For the text-containing cell, return its midpoint in (X, Y) coordinate format. 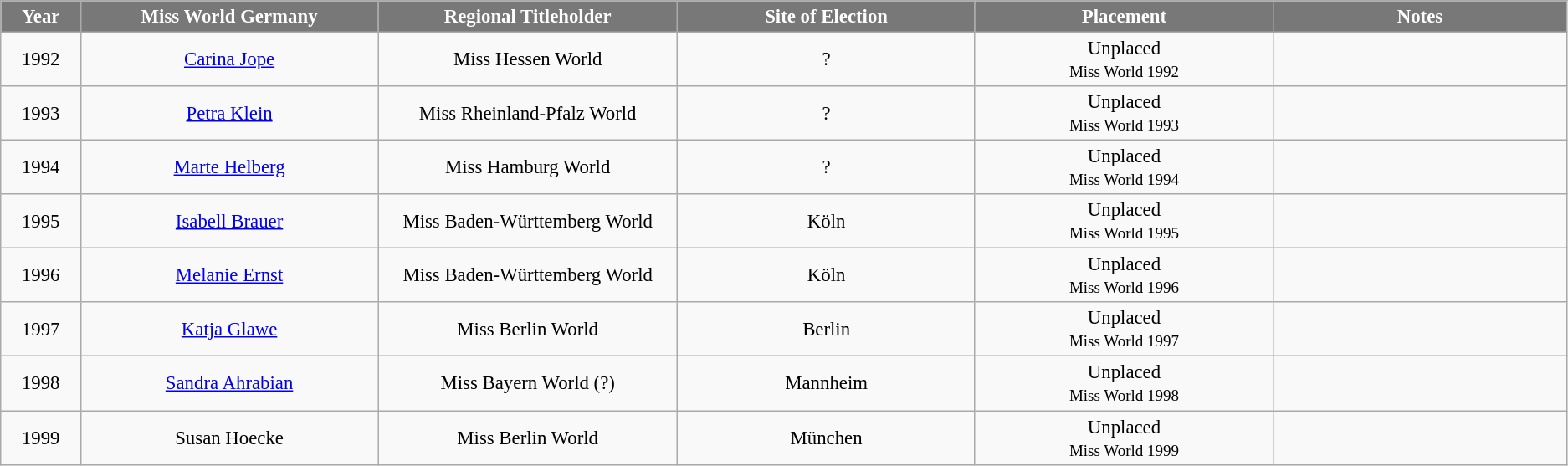
Placement (1124, 17)
Berlin (827, 330)
1993 (41, 114)
1994 (41, 167)
Notes (1419, 17)
Miss Hessen World (528, 60)
Site of Election (827, 17)
Petra Klein (229, 114)
Mannheim (827, 383)
1992 (41, 60)
UnplacedMiss World 1993 (1124, 114)
Year (41, 17)
Miss World Germany (229, 17)
1997 (41, 330)
Miss Hamburg World (528, 167)
1999 (41, 438)
Marte Helberg (229, 167)
UnplacedMiss World 1998 (1124, 383)
Susan Hoecke (229, 438)
Regional Titleholder (528, 17)
Sandra Ahrabian (229, 383)
UnplacedMiss World 1999 (1124, 438)
1998 (41, 383)
UnplacedMiss World 1997 (1124, 330)
Miss Rheinland-Pfalz World (528, 114)
Carina Jope (229, 60)
UnplacedMiss World 1992 (1124, 60)
1996 (41, 276)
Miss Bayern World (?) (528, 383)
Melanie Ernst (229, 276)
UnplacedMiss World 1996 (1124, 276)
Katja Glawe (229, 330)
München (827, 438)
Isabell Brauer (229, 221)
UnplacedMiss World 1994 (1124, 167)
UnplacedMiss World 1995 (1124, 221)
1995 (41, 221)
